Return the (X, Y) coordinate for the center point of the cell that contains the specified text.  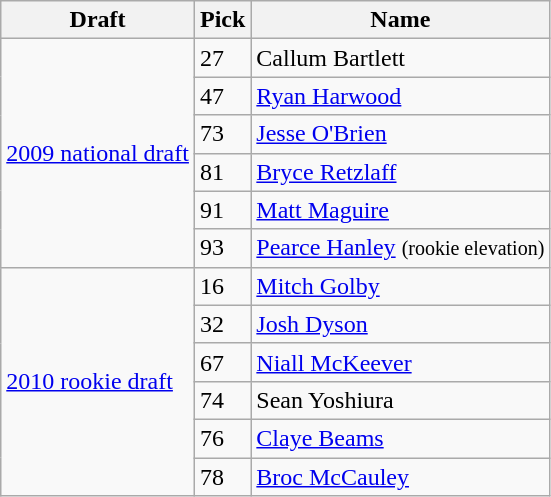
Claye Beams (400, 438)
Jesse O'Brien (400, 134)
Name (400, 20)
32 (222, 324)
91 (222, 210)
Niall McKeever (400, 362)
Callum Bartlett (400, 58)
Josh Dyson (400, 324)
93 (222, 248)
76 (222, 438)
Broc McCauley (400, 477)
78 (222, 477)
Bryce Retzlaff (400, 172)
27 (222, 58)
Mitch Golby (400, 286)
Pearce Hanley (rookie elevation) (400, 248)
Ryan Harwood (400, 96)
74 (222, 400)
16 (222, 286)
2010 rookie draft (98, 381)
2009 national draft (98, 153)
Sean Yoshiura (400, 400)
Matt Maguire (400, 210)
Draft (98, 20)
47 (222, 96)
81 (222, 172)
73 (222, 134)
67 (222, 362)
Pick (222, 20)
